For the text-containing cell, return its midpoint in [x, y] coordinate format. 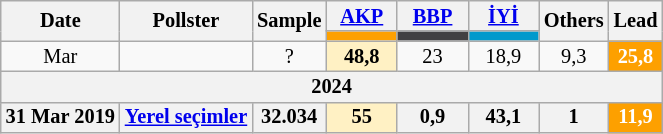
Yerel seçimler [186, 118]
? [289, 56]
55 [362, 118]
Others [574, 20]
0,9 [432, 118]
23 [432, 56]
31 Mar 2019 [60, 118]
2024 [332, 86]
32.034 [289, 118]
48,8 [362, 56]
Date [60, 20]
11,9 [636, 118]
BBP [432, 16]
Lead [636, 20]
25,8 [636, 56]
Pollster [186, 20]
AKP [362, 16]
Mar [60, 56]
İYİ [504, 16]
18,9 [504, 56]
43,1 [504, 118]
Sample [289, 20]
9,3 [574, 56]
1 [574, 118]
